Extract the (X, Y) coordinate from the center of the cell holding the provided text.  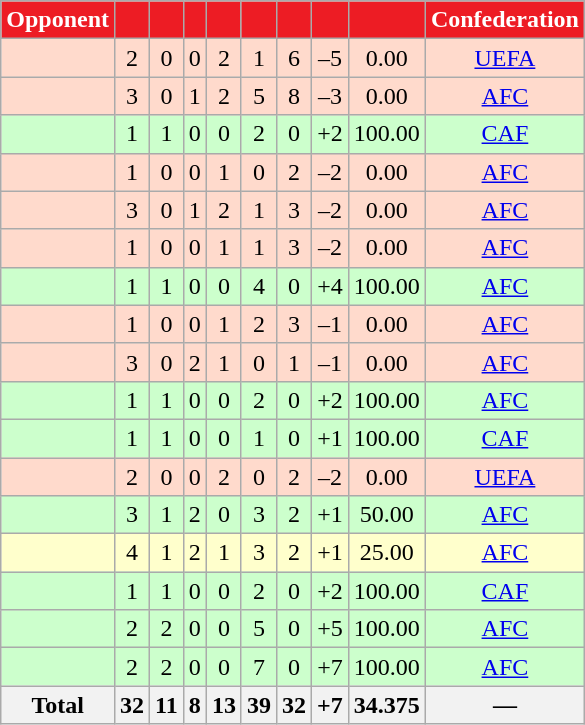
–3 (330, 96)
39 (258, 705)
6 (294, 58)
+4 (330, 286)
7 (258, 667)
34.375 (386, 705)
25.00 (386, 553)
+5 (330, 629)
Opponent (58, 20)
Total (58, 705)
11 (167, 705)
–5 (330, 58)
— (504, 705)
Confederation (504, 20)
50.00 (386, 515)
13 (224, 705)
